Extract the (x, y) coordinate from the center of the cell holding the provided text.  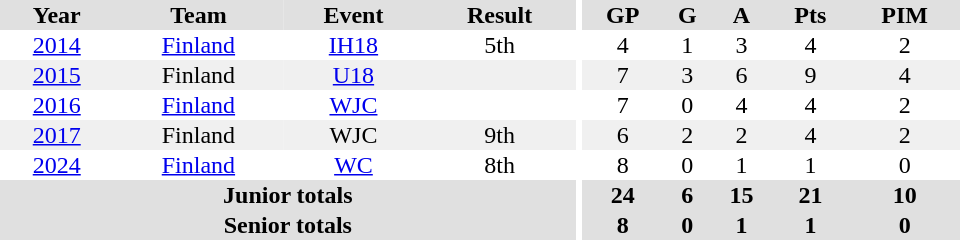
GP (622, 15)
Senior totals (288, 225)
9th (500, 135)
Team (198, 15)
21 (810, 195)
8th (500, 165)
Event (353, 15)
G (687, 15)
24 (622, 195)
Year (56, 15)
A (741, 15)
5th (500, 45)
IH18 (353, 45)
Pts (810, 15)
2016 (56, 105)
Junior totals (288, 195)
WC (353, 165)
9 (810, 75)
10 (904, 195)
2017 (56, 135)
2015 (56, 75)
15 (741, 195)
Result (500, 15)
PIM (904, 15)
U18 (353, 75)
2024 (56, 165)
2014 (56, 45)
